Determine the [x, y] coordinate at the center of the cell enclosing the given text.  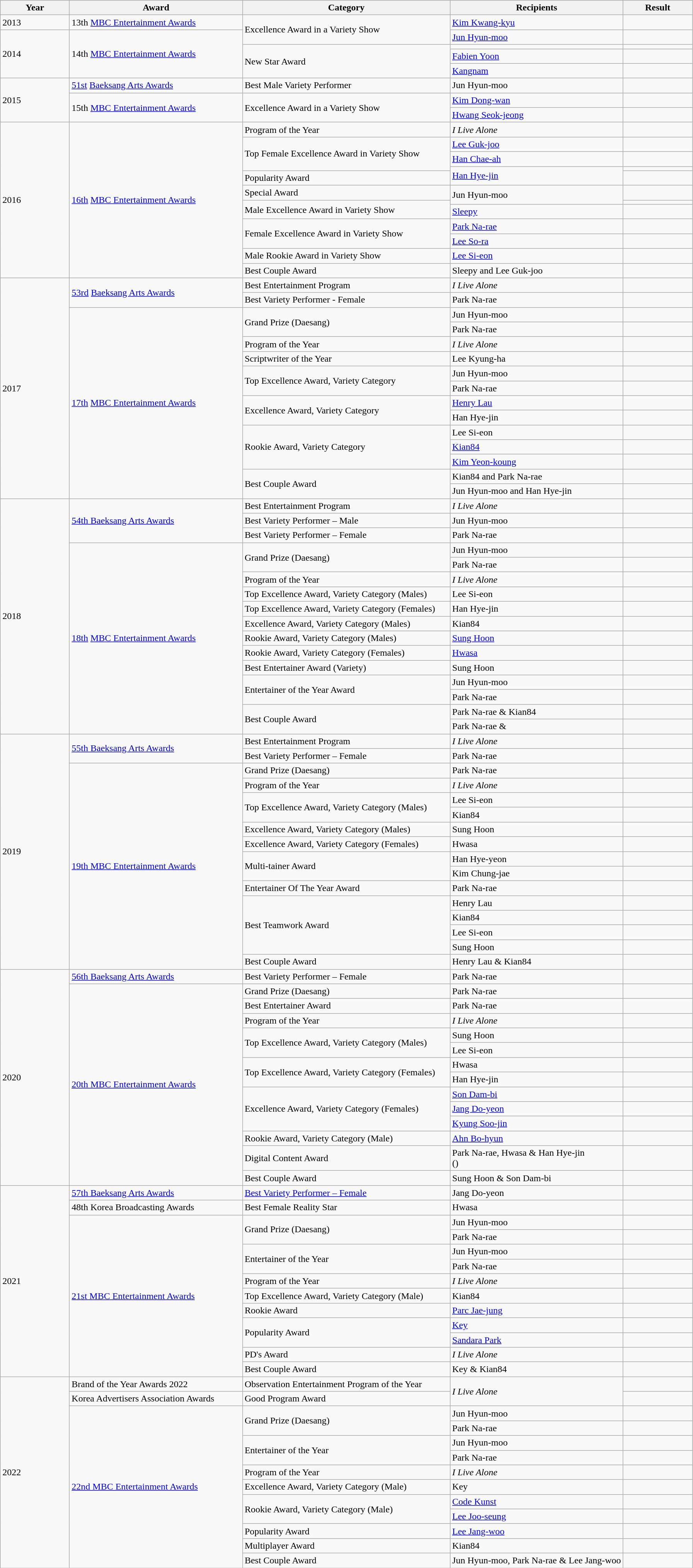
Good Program Award [346, 1399]
Brand of the Year Awards 2022 [156, 1384]
Code Kunst [537, 1502]
Top Female Excellence Award in Variety Show [346, 154]
Kim Kwang-kyu [537, 22]
54th Baeksang Arts Awards [156, 520]
Sung Hoon & Son Dam-bi [537, 1178]
Rookie Award [346, 1310]
Rookie Award, Variety Category [346, 447]
Multi-tainer Award [346, 866]
Jun Hyun-moo and Han Hye-jin [537, 491]
Jun Hyun-moo, Park Na-rae & Lee Jang-woo [537, 1560]
2014 [35, 54]
Sandara Park [537, 1340]
Year [35, 8]
New Star Award [346, 61]
Park Na-rae & Kian84 [537, 712]
Best Male Variety Performer [346, 85]
53rd Baeksang Arts Awards [156, 293]
Sleepy [537, 212]
Excellence Award, Variety Category (Male) [346, 1487]
20th MBC Entertainment Awards [156, 1085]
Entertainer of the Year Award [346, 690]
Recipients [537, 8]
Kangnam [537, 71]
PD's Award [346, 1355]
Digital Content Award [346, 1158]
Han Chae-ah [537, 159]
Kim Dong-wan [537, 100]
Top Excellence Award, Variety Category [346, 381]
18th MBC Entertainment Awards [156, 638]
Korea Advertisers Association Awards [156, 1399]
15th MBC Entertainment Awards [156, 107]
56th Baeksang Arts Awards [156, 976]
Observation Entertainment Program of the Year [346, 1384]
Park Na-rae, Hwasa & Han Hye-jin () [537, 1158]
Result [658, 8]
21st MBC Entertainment Awards [156, 1296]
Female Excellence Award in Variety Show [346, 234]
Award [156, 8]
Multiplayer Award [346, 1546]
Son Dam-bi [537, 1094]
2013 [35, 22]
Entertainer Of The Year Award [346, 888]
Lee Joo-seung [537, 1516]
2017 [35, 388]
Rookie Award, Variety Category (Males) [346, 638]
57th Baeksang Arts Awards [156, 1193]
48th Korea Broadcasting Awards [156, 1207]
Henry Lau & Kian84 [537, 962]
Park Na-rae & [537, 726]
Sleepy and Lee Guk-joo [537, 270]
Kyung Soo-jin [537, 1124]
Male Rookie Award in Variety Show [346, 256]
Lee Jang-woo [537, 1531]
Kim Yeon-koung [537, 462]
17th MBC Entertainment Awards [156, 403]
19th MBC Entertainment Awards [156, 866]
Key & Kian84 [537, 1369]
Best Entertainer Award [346, 1006]
Top Excellence Award, Variety Category (Male) [346, 1296]
Fabien Yoon [537, 56]
Kian84 and Park Na-rae [537, 476]
Best Teamwork Award [346, 925]
2021 [35, 1281]
Parc Jae-jung [537, 1310]
Excellence Award, Variety Category [346, 410]
22nd MBC Entertainment Awards [156, 1487]
2019 [35, 852]
Scriptwriter of the Year [346, 359]
2015 [35, 100]
Lee So-ra [537, 241]
Han Hye-yeon [537, 859]
Kim Chung-jae [537, 874]
Category [346, 8]
Best Variety Performer – Male [346, 520]
16th MBC Entertainment Awards [156, 200]
13th MBC Entertainment Awards [156, 22]
Best Variety Performer - Female [346, 300]
14th MBC Entertainment Awards [156, 54]
51st Baeksang Arts Awards [156, 85]
Lee Guk-joo [537, 144]
Male Excellence Award in Variety Show [346, 209]
Hwang Seok-jeong [537, 115]
2016 [35, 200]
Lee Kyung-ha [537, 359]
Best Female Reality Star [346, 1207]
Ahn Bo-hyun [537, 1138]
2020 [35, 1077]
Rookie Award, Variety Category (Females) [346, 653]
Best Entertainer Award (Variety) [346, 668]
2018 [35, 616]
Special Award [346, 193]
2022 [35, 1472]
55th Baeksang Arts Awards [156, 748]
